Identify which cell holds the provided text, then report its (X, Y) central coordinate. 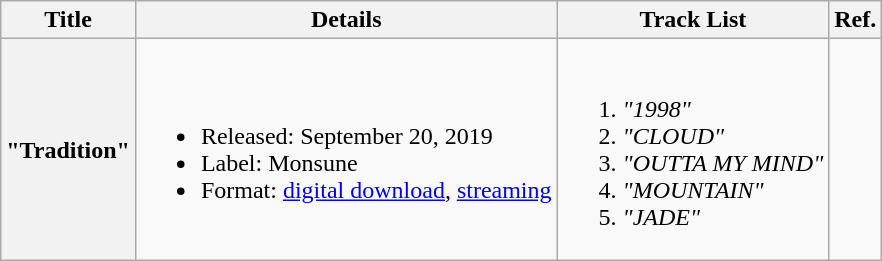
Ref. (856, 20)
Track List (693, 20)
Title (68, 20)
Details (346, 20)
Released: September 20, 2019Label: MonsuneFormat: digital download, streaming (346, 150)
"Tradition" (68, 150)
"1998""CLOUD""OUTTA MY MIND""MOUNTAIN""JADE" (693, 150)
